Pinpoint the cell where the given text exists, returning its (X, Y) midpoint coordinate. 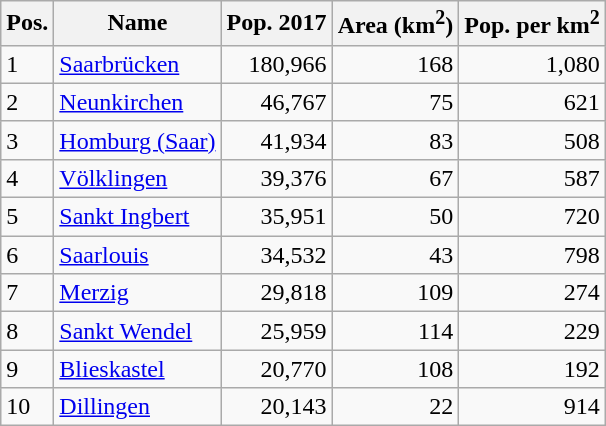
914 (532, 407)
20,770 (276, 369)
1,080 (532, 64)
4 (28, 178)
Saarbrücken (138, 64)
3 (28, 140)
43 (396, 255)
Homburg (Saar) (138, 140)
75 (396, 102)
10 (28, 407)
Blieskastel (138, 369)
46,767 (276, 102)
Dillingen (138, 407)
Pop. 2017 (276, 24)
Saarlouis (138, 255)
508 (532, 140)
180,966 (276, 64)
621 (532, 102)
Name (138, 24)
50 (396, 217)
274 (532, 293)
2 (28, 102)
29,818 (276, 293)
Völklingen (138, 178)
Sankt Ingbert (138, 217)
25,959 (276, 331)
41,934 (276, 140)
67 (396, 178)
35,951 (276, 217)
6 (28, 255)
229 (532, 331)
5 (28, 217)
1 (28, 64)
Area (km2) (396, 24)
8 (28, 331)
9 (28, 369)
Merzig (138, 293)
Pop. per km2 (532, 24)
587 (532, 178)
109 (396, 293)
83 (396, 140)
798 (532, 255)
39,376 (276, 178)
192 (532, 369)
114 (396, 331)
168 (396, 64)
Pos. (28, 24)
Sankt Wendel (138, 331)
34,532 (276, 255)
20,143 (276, 407)
Neunkirchen (138, 102)
22 (396, 407)
720 (532, 217)
7 (28, 293)
108 (396, 369)
